Output the (X, Y) coordinate of the center of the cell containing the given text.  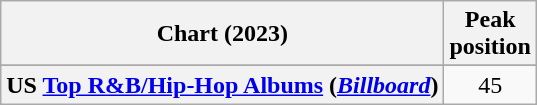
US Top R&B/Hip-Hop Albums (Billboard) (222, 85)
45 (490, 85)
Chart (2023) (222, 34)
Peakposition (490, 34)
